For the text-containing cell, return its midpoint in (X, Y) coordinate format. 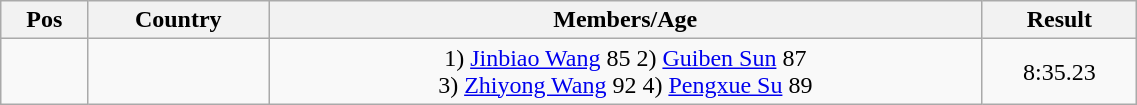
8:35.23 (1060, 72)
Result (1060, 20)
1) Jinbiao Wang 85 2) Guiben Sun 873) Zhiyong Wang 92 4) Pengxue Su 89 (626, 72)
Pos (44, 20)
Country (178, 20)
Members/Age (626, 20)
